Return the (x, y) coordinate for the center point of the cell that contains the specified text.  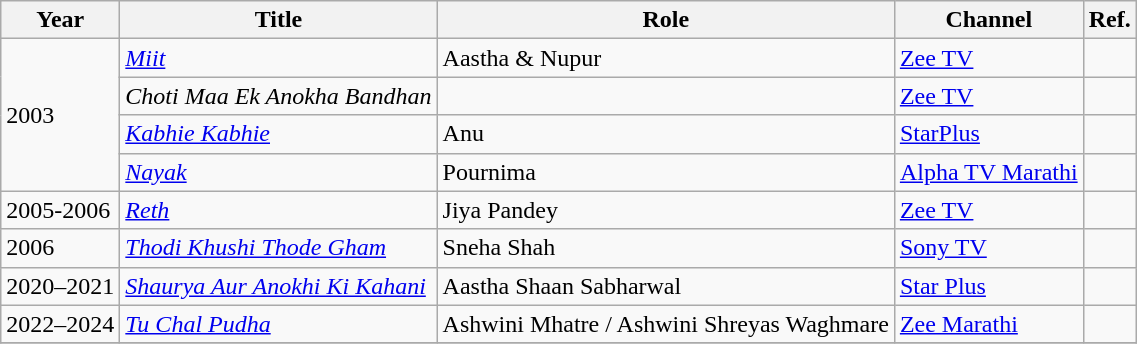
Channel (988, 20)
Sony TV (988, 248)
Kabhie Kabhie (278, 134)
Shaurya Aur Anokhi Ki Kahani (278, 286)
Alpha TV Marathi (988, 172)
Star Plus (988, 286)
Reth (278, 210)
Ashwini Mhatre / Ashwini Shreyas Waghmare (666, 324)
Thodi Khushi Thode Gham (278, 248)
Aastha & Nupur (666, 58)
Miit (278, 58)
2020–2021 (60, 286)
2005-2006 (60, 210)
Jiya Pandey (666, 210)
StarPlus (988, 134)
Title (278, 20)
Ref. (1110, 20)
Role (666, 20)
Choti Maa Ek Anokha Bandhan (278, 96)
Zee Marathi (988, 324)
Aastha Shaan Sabharwal (666, 286)
Nayak (278, 172)
Sneha Shah (666, 248)
Anu (666, 134)
2022–2024 (60, 324)
Year (60, 20)
Tu Chal Pudha (278, 324)
2003 (60, 115)
2006 (60, 248)
Pournima (666, 172)
